Detect which cell encompasses the target text, then output its (x, y) center coordinate. 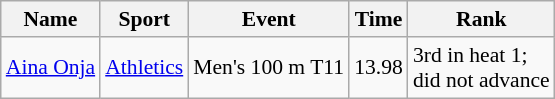
Rank (482, 19)
Time (378, 19)
13.98 (378, 68)
Name (50, 19)
Aina Onja (50, 68)
Men's 100 m T11 (268, 68)
3rd in heat 1; did not advance (482, 68)
Event (268, 19)
Sport (144, 19)
Athletics (144, 68)
